Return the (X, Y) coordinate for the center point of the cell that contains the specified text.  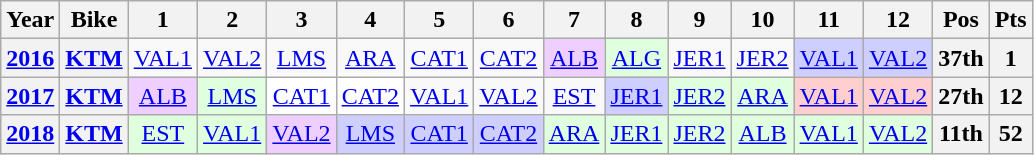
Pts (1010, 20)
Pos (961, 20)
37th (961, 58)
11th (961, 134)
2016 (30, 58)
6 (508, 20)
7 (574, 20)
2018 (30, 134)
Year (30, 20)
27th (961, 96)
Bike (94, 20)
2017 (30, 96)
3 (302, 20)
8 (636, 20)
10 (762, 20)
4 (370, 20)
9 (700, 20)
5 (440, 20)
52 (1010, 134)
2 (232, 20)
ALG (636, 58)
11 (828, 20)
